Capture the cell that displays the provided text and extract its [X, Y] central coordinate. 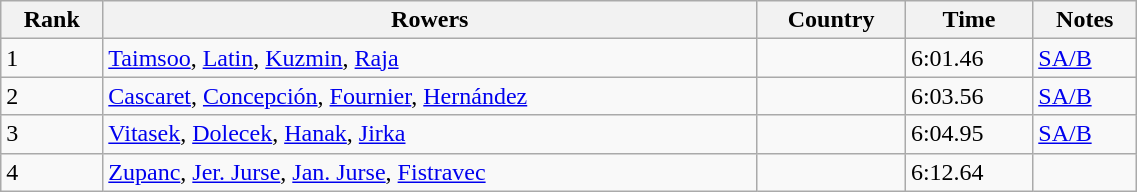
Rowers [430, 20]
Rank [52, 20]
4 [52, 172]
Vitasek, Dolecek, Hanak, Jirka [430, 134]
2 [52, 96]
Cascaret, Concepción, Fournier, Hernández [430, 96]
Taimsoo, Latin, Kuzmin, Raja [430, 58]
1 [52, 58]
6:04.95 [968, 134]
Country [832, 20]
Notes [1085, 20]
6:03.56 [968, 96]
6:12.64 [968, 172]
3 [52, 134]
Zupanc, Jer. Jurse, Jan. Jurse, Fistravec [430, 172]
Time [968, 20]
6:01.46 [968, 58]
